Return the [X, Y] coordinate for the center point of the cell that contains the specified text.  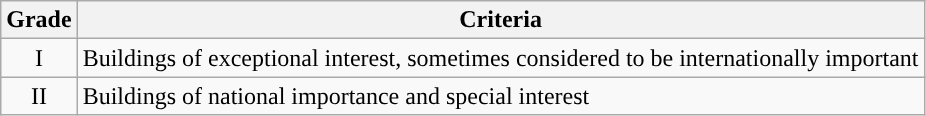
Buildings of national importance and special interest [500, 96]
I [39, 58]
Criteria [500, 20]
Grade [39, 20]
Buildings of exceptional interest, sometimes considered to be internationally important [500, 58]
II [39, 96]
